Pinpoint the cell where the given text exists, returning its [x, y] midpoint coordinate. 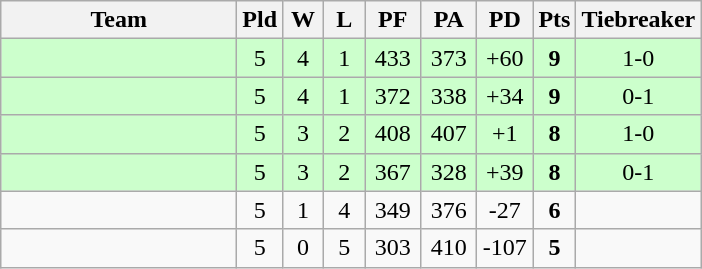
372 [393, 96]
Tiebreaker [638, 20]
W [304, 20]
376 [449, 210]
328 [449, 172]
L [344, 20]
+39 [505, 172]
338 [449, 96]
367 [393, 172]
6 [554, 210]
373 [449, 58]
+60 [505, 58]
PF [393, 20]
349 [393, 210]
PD [505, 20]
+34 [505, 96]
408 [393, 134]
Pts [554, 20]
407 [449, 134]
-107 [505, 248]
-27 [505, 210]
303 [393, 248]
Team [119, 20]
433 [393, 58]
Pld [260, 20]
0 [304, 248]
410 [449, 248]
+1 [505, 134]
PA [449, 20]
